Find where the given text appears and provide that cell's center as [x, y] coordinate. 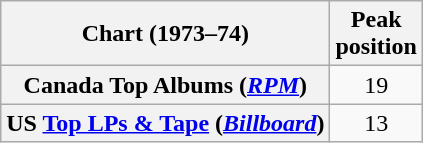
13 [376, 123]
US Top LPs & Tape (Billboard) [166, 123]
19 [376, 85]
Canada Top Albums (RPM) [166, 85]
Chart (1973–74) [166, 34]
Peakposition [376, 34]
